For the text-containing cell, return its midpoint in [x, y] coordinate format. 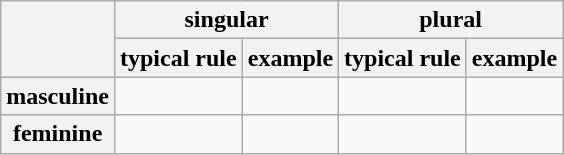
plural [451, 20]
masculine [58, 96]
singular [226, 20]
feminine [58, 134]
